Search for the cell housing the specified text and yield its (x, y) center coordinate. 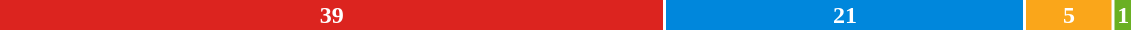
39 (332, 15)
21 (844, 15)
5 (1068, 15)
